Provide the [X, Y] coordinate of the cell's center where the given text is located.  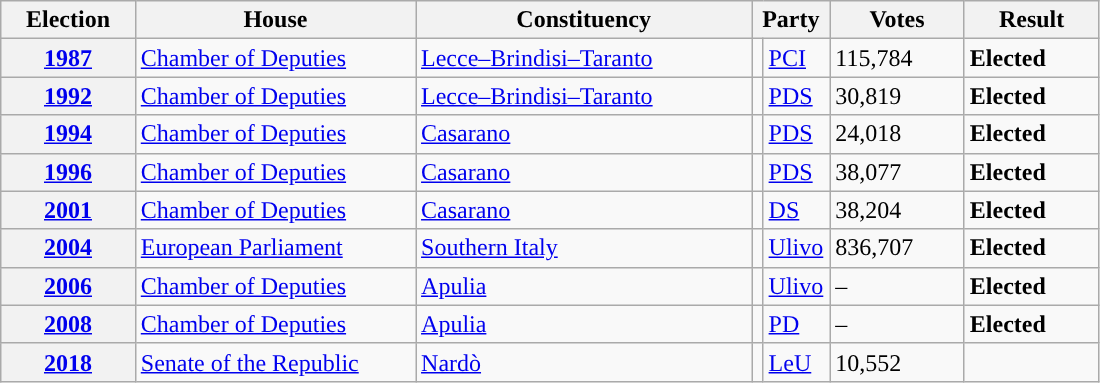
115,784 [898, 58]
Nardò [584, 362]
836,707 [898, 248]
PCI [796, 58]
2001 [68, 210]
2006 [68, 286]
1994 [68, 134]
1987 [68, 58]
Votes [898, 20]
24,018 [898, 134]
Party [791, 20]
2004 [68, 248]
LeU [796, 362]
1992 [68, 96]
Senate of the Republic [275, 362]
38,077 [898, 172]
38,204 [898, 210]
10,552 [898, 362]
1996 [68, 172]
Southern Italy [584, 248]
30,819 [898, 96]
Result [1032, 20]
PD [796, 324]
European Parliament [275, 248]
DS [796, 210]
Election [68, 20]
House [275, 20]
2008 [68, 324]
Constituency [584, 20]
2018 [68, 362]
